Capture the cell that displays the provided text and extract its [x, y] central coordinate. 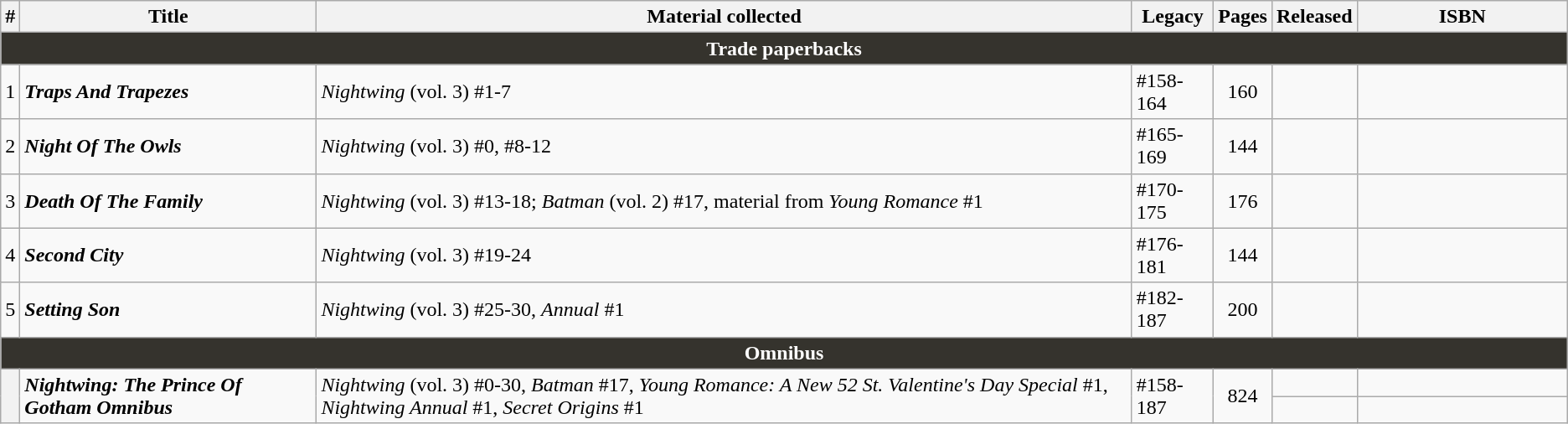
Setting Son [168, 310]
Nightwing (vol. 3) #13-18; Batman (vol. 2) #17, material from Young Romance #1 [724, 201]
ISBN [1462, 17]
Traps And Trapezes [168, 92]
Second City [168, 255]
Nightwing (vol. 3) #0-30, Batman #17, Young Romance: A New 52 St. Valentine's Day Special #1, Nightwing Annual #1, Secret Origins #1 [724, 396]
#158-164 [1173, 92]
#165-169 [1173, 146]
#176-181 [1173, 255]
Title [168, 17]
3 [10, 201]
# [10, 17]
Nightwing (vol. 3) #0, #8-12 [724, 146]
Nightwing (vol. 3) #25-30, Annual #1 [724, 310]
200 [1243, 310]
Material collected [724, 17]
Nightwing (vol. 3) #1-7 [724, 92]
Nightwing (vol. 3) #19-24 [724, 255]
160 [1243, 92]
Night Of The Owls [168, 146]
1 [10, 92]
Death Of The Family [168, 201]
Released [1314, 17]
824 [1243, 396]
#182-187 [1173, 310]
Nightwing: The Prince Of Gotham Omnibus [168, 396]
Pages [1243, 17]
#158-187 [1173, 396]
Trade paperbacks [784, 49]
Omnibus [784, 353]
4 [10, 255]
#170-175 [1173, 201]
Legacy [1173, 17]
2 [10, 146]
176 [1243, 201]
5 [10, 310]
